Find where the given text appears and provide that cell's center as [X, Y] coordinate. 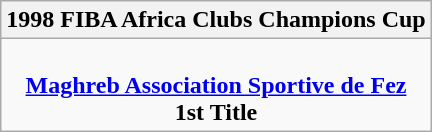
Maghreb Association Sportive de Fez1st Title [216, 85]
1998 FIBA Africa Clubs Champions Cup [216, 20]
